Search for the cell housing the specified text and yield its [X, Y] center coordinate. 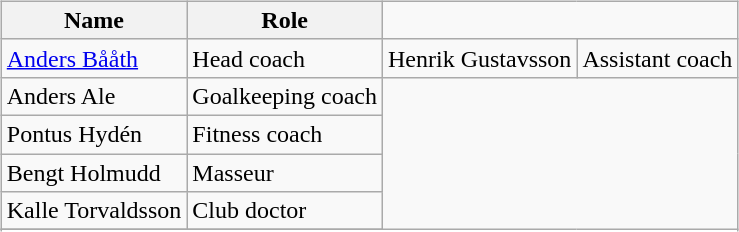
Masseur [285, 173]
Pontus Hydén [94, 134]
Club doctor [285, 211]
Head coach [285, 58]
Anders Bååth [94, 58]
Assistant coach [658, 58]
Goalkeeping coach [285, 96]
Name [94, 20]
Role [285, 20]
Fitness coach [285, 134]
Anders Ale [94, 96]
Kalle Torvaldsson [94, 211]
Henrik Gustavsson [479, 58]
Bengt Holmudd [94, 173]
